Detect which cell encompasses the target text, then output its [x, y] center coordinate. 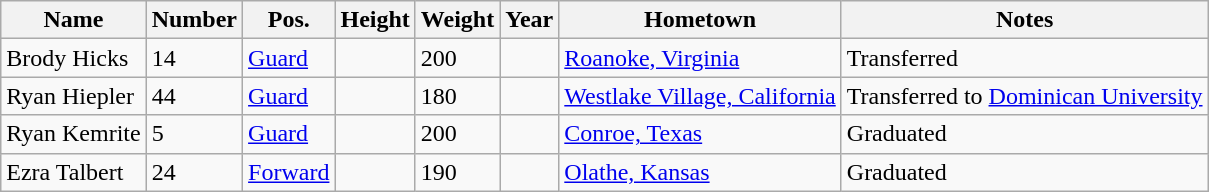
14 [194, 58]
Brody Hicks [74, 58]
Name [74, 20]
Hometown [700, 20]
5 [194, 134]
Conroe, Texas [700, 134]
Pos. [289, 20]
Number [194, 20]
180 [457, 96]
Weight [457, 20]
Roanoke, Virginia [700, 58]
Ryan Kemrite [74, 134]
Notes [1024, 20]
Year [530, 20]
Olathe, Kansas [700, 172]
44 [194, 96]
24 [194, 172]
Ryan Hiepler [74, 96]
Ezra Talbert [74, 172]
Transferred to Dominican University [1024, 96]
Transferred [1024, 58]
Forward [289, 172]
Westlake Village, California [700, 96]
Height [375, 20]
190 [457, 172]
